From the cell containing the given text, extract its center point as (x, y) coordinate. 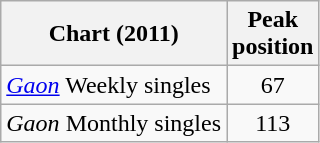
Gaon Weekly singles (114, 85)
Chart (2011) (114, 34)
Peak position (272, 34)
113 (272, 123)
Gaon Monthly singles (114, 123)
67 (272, 85)
